Return [X, Y] of the center of cell containing provided text 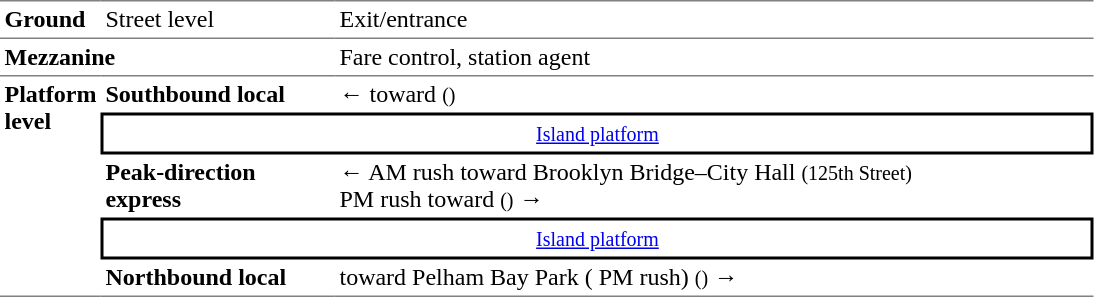
Street level [218, 19]
Mezzanine [168, 57]
Fare control, station agent [714, 57]
← toward () [714, 94]
Southbound local [218, 94]
Exit/entrance [714, 19]
Ground [50, 19]
Platform level [50, 186]
Peak-direction express [218, 186]
← AM rush toward Brooklyn Bridge–City Hall (125th Street) PM rush toward () → [714, 186]
